Locate the cell with the specified text and output its [x, y] center coordinate. 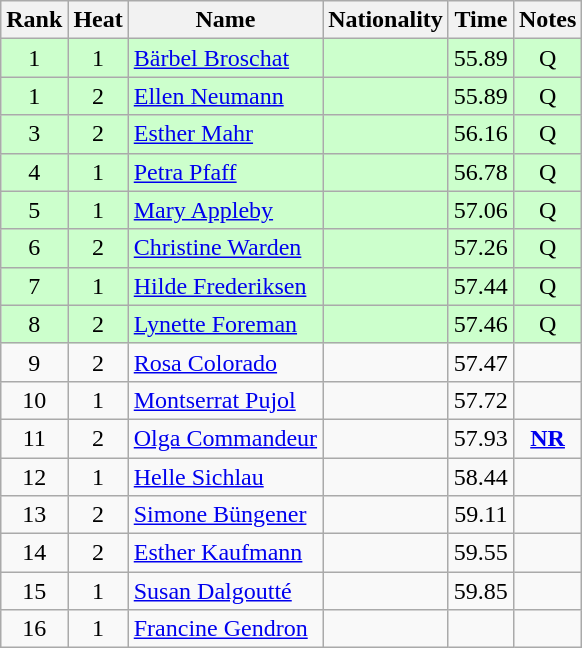
8 [34, 324]
59.11 [480, 515]
Olga Commandeur [225, 438]
9 [34, 362]
Mary Appleby [225, 210]
Rank [34, 20]
Name [225, 20]
5 [34, 210]
14 [34, 553]
57.44 [480, 286]
Ellen Neumann [225, 96]
Christine Warden [225, 248]
58.44 [480, 477]
Francine Gendron [225, 629]
Esther Kaufmann [225, 553]
57.06 [480, 210]
Heat [98, 20]
7 [34, 286]
12 [34, 477]
56.16 [480, 134]
59.85 [480, 591]
57.93 [480, 438]
57.46 [480, 324]
Notes [547, 20]
Hilde Frederiksen [225, 286]
Helle Sichlau [225, 477]
Petra Pfaff [225, 172]
10 [34, 400]
Bärbel Broschat [225, 58]
Lynette Foreman [225, 324]
56.78 [480, 172]
Rosa Colorado [225, 362]
6 [34, 248]
16 [34, 629]
NR [547, 438]
15 [34, 591]
57.72 [480, 400]
3 [34, 134]
57.26 [480, 248]
59.55 [480, 553]
Time [480, 20]
4 [34, 172]
57.47 [480, 362]
Susan Dalgoutté [225, 591]
13 [34, 515]
Esther Mahr [225, 134]
Montserrat Pujol [225, 400]
Simone Büngener [225, 515]
Nationality [386, 20]
11 [34, 438]
